For the text-containing cell, return its midpoint in [x, y] coordinate format. 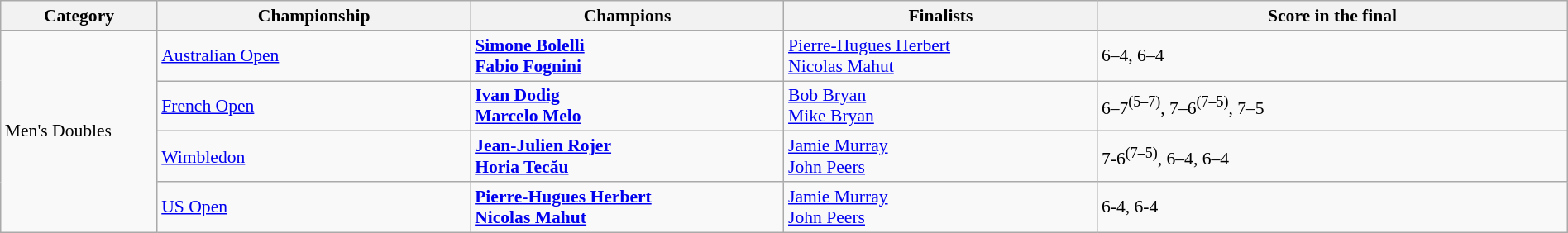
Jean-Julien Rojer Horia Tecău [627, 157]
Bob Bryan Mike Bryan [941, 106]
Championship [314, 16]
Finalists [941, 16]
Men's Doubles [79, 131]
7-6(7–5), 6–4, 6–4 [1332, 157]
French Open [314, 106]
US Open [314, 207]
6-4, 6-4 [1332, 207]
Simone Bolelli Fabio Fognini [627, 56]
Score in the final [1332, 16]
Champions [627, 16]
Category [79, 16]
Ivan Dodig Marcelo Melo [627, 106]
6–7(5–7), 7–6(7–5), 7–5 [1332, 106]
Australian Open [314, 56]
Wimbledon [314, 157]
6–4, 6–4 [1332, 56]
